Identify which cell holds the provided text, then report its (x, y) central coordinate. 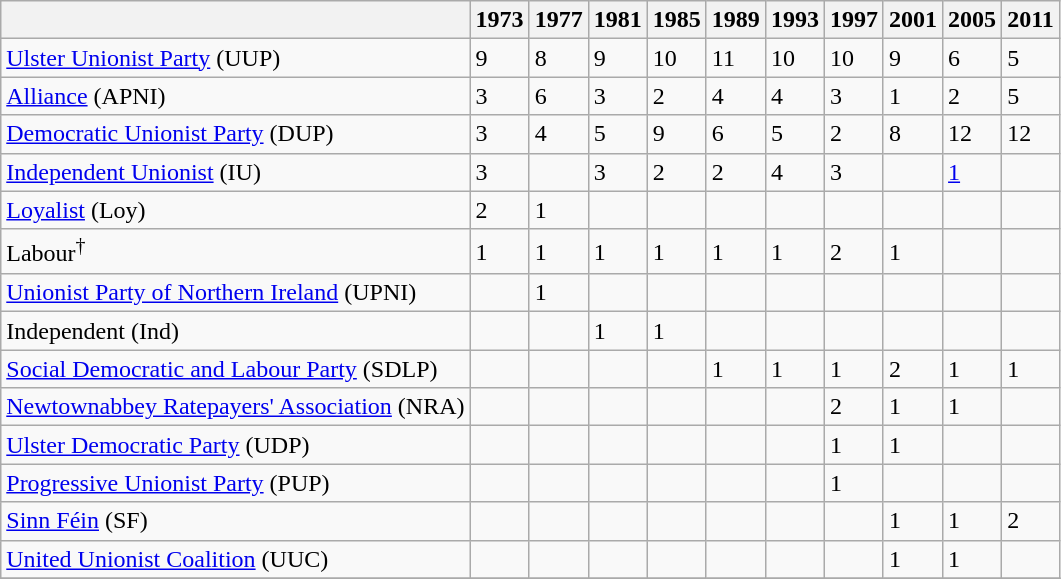
1985 (676, 20)
United Unionist Coalition (UUC) (236, 559)
2005 (972, 20)
Progressive Unionist Party (PUP) (236, 483)
1993 (794, 20)
1973 (500, 20)
Ulster Unionist Party (UUP) (236, 58)
Independent Unionist (IU) (236, 172)
2001 (912, 20)
Alliance (APNI) (236, 96)
Ulster Democratic Party (UDP) (236, 445)
1989 (736, 20)
Democratic Unionist Party (DUP) (236, 134)
Social Democratic and Labour Party (SDLP) (236, 369)
Sinn Féin (SF) (236, 521)
1981 (618, 20)
2011 (1031, 20)
11 (736, 58)
Loyalist (Loy) (236, 210)
1997 (854, 20)
Labour† (236, 252)
Independent (Ind) (236, 331)
Unionist Party of Northern Ireland (UPNI) (236, 293)
1977 (558, 20)
Newtownabbey Ratepayers' Association (NRA) (236, 407)
